Return (x, y) of the center of cell containing provided text 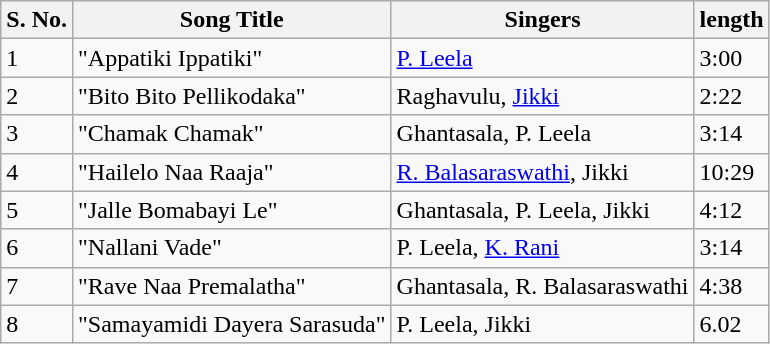
3 (37, 134)
P. Leela, K. Rani (542, 248)
"Hailelo Naa Raaja" (232, 172)
5 (37, 210)
"Nallani Vade" (232, 248)
R. Balasaraswathi, Jikki (542, 172)
Ghantasala, P. Leela (542, 134)
Singers (542, 20)
7 (37, 286)
"Bito Bito Pellikodaka" (232, 96)
4:38 (732, 286)
Ghantasala, P. Leela, Jikki (542, 210)
length (732, 20)
6 (37, 248)
Ghantasala, R. Balasaraswathi (542, 286)
6.02 (732, 324)
"Chamak Chamak" (232, 134)
4 (37, 172)
4:12 (732, 210)
1 (37, 58)
Raghavulu, Jikki (542, 96)
P. Leela (542, 58)
"Rave Naa Premalatha" (232, 286)
2:22 (732, 96)
2 (37, 96)
S. No. (37, 20)
P. Leela, Jikki (542, 324)
10:29 (732, 172)
3:00 (732, 58)
8 (37, 324)
"Jalle Bomabayi Le" (232, 210)
Song Title (232, 20)
"Appatiki Ippatiki" (232, 58)
"Samayamidi Dayera Sarasuda" (232, 324)
